From the cell containing the given text, extract its center point as [x, y] coordinate. 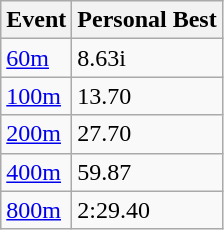
8.63i [147, 58]
2:29.40 [147, 210]
400m [36, 172]
60m [36, 58]
13.70 [147, 96]
200m [36, 134]
100m [36, 96]
Event [36, 20]
27.70 [147, 134]
Personal Best [147, 20]
800m [36, 210]
59.87 [147, 172]
